Provide the [X, Y] coordinate of the cell's center where the given text is located.  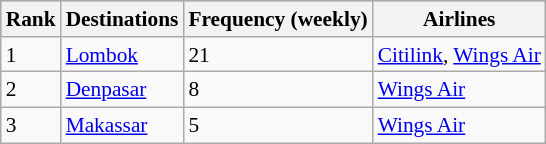
1 [31, 55]
Denpasar [122, 90]
Frequency (weekly) [278, 19]
21 [278, 55]
5 [278, 126]
3 [31, 126]
Airlines [460, 19]
Destinations [122, 19]
Rank [31, 19]
Lombok [122, 55]
Citilink, Wings Air [460, 55]
Makassar [122, 126]
8 [278, 90]
2 [31, 90]
